Determine the (X, Y) coordinate at the center of the cell enclosing the given text.  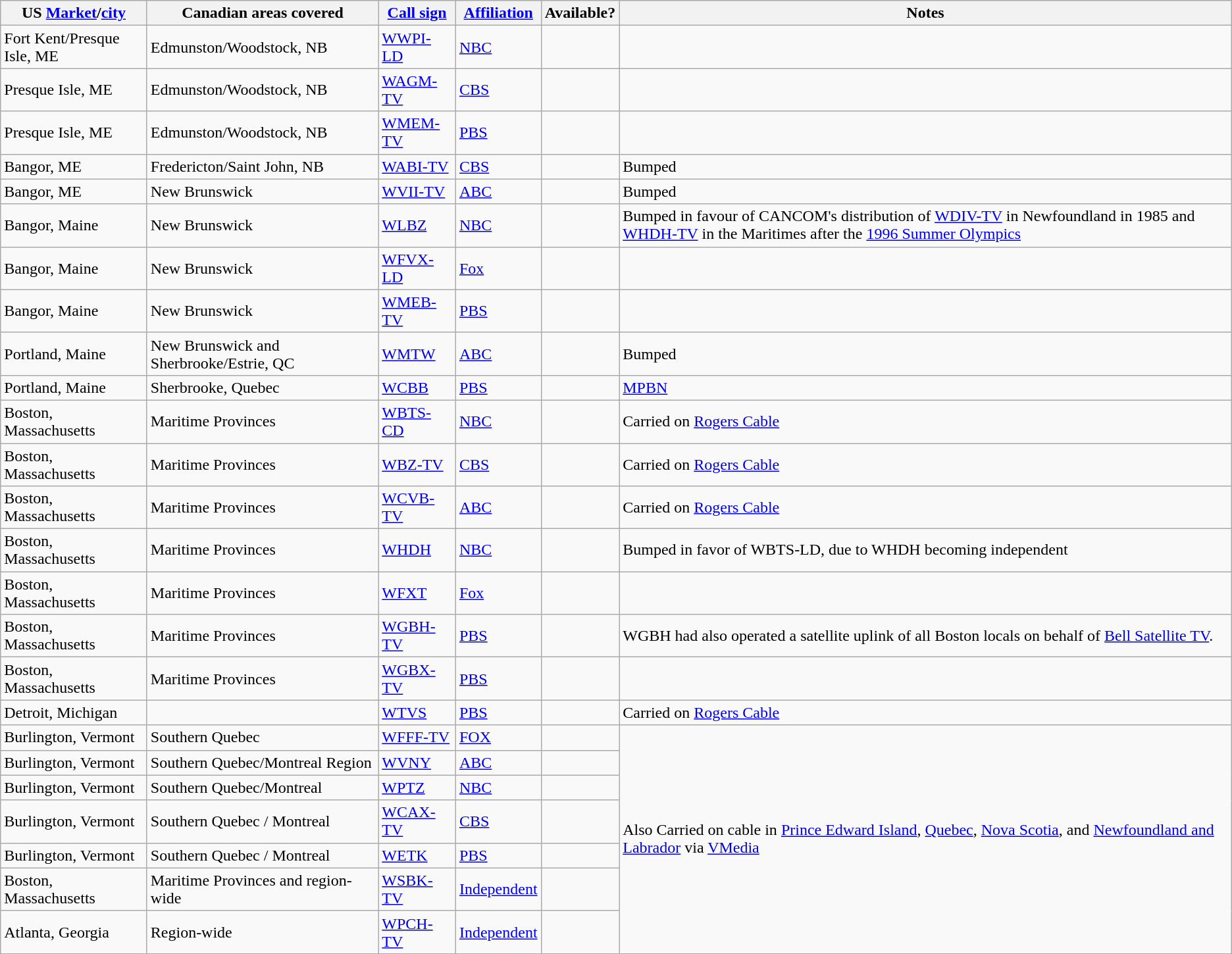
WVNY (417, 763)
Maritime Provinces and region-wide (263, 890)
Southern Quebec/Montreal (263, 788)
FOX (498, 738)
Also Carried on cable in Prince Edward Island, Quebec, Nova Scotia, and Newfoundland and Labrador via VMedia (925, 840)
Region-wide (263, 932)
Sherbrooke, Quebec (263, 388)
WBZ-TV (417, 464)
WVII-TV (417, 191)
Southern Quebec (263, 738)
Affiliation (498, 13)
WAGM-TV (417, 89)
WLBZ (417, 225)
Fredericton/Saint John, NB (263, 166)
WFVX-LD (417, 268)
WPCH-TV (417, 932)
WBTS-CD (417, 421)
Fort Kent/Presque Isle, ME (74, 47)
MPBN (925, 388)
Notes (925, 13)
WMEM-TV (417, 133)
WABI-TV (417, 166)
WMTW (417, 354)
WCAX-TV (417, 821)
Atlanta, Georgia (74, 932)
WHDH (417, 550)
WGBH had also operated a satellite uplink of all Boston locals on behalf of Bell Satellite TV. (925, 636)
Bumped in favor of WBTS-LD, due to WHDH becoming independent (925, 550)
WFFF-TV (417, 738)
Bumped in favour of CANCOM's distribution of WDIV-TV in Newfoundland in 1985 and WHDH-TV in the Maritimes after the 1996 Summer Olympics (925, 225)
New Brunswick and Sherbrooke/Estrie, QC (263, 354)
WGBX-TV (417, 679)
WTVS (417, 713)
WETK (417, 855)
Available? (580, 13)
WCVB-TV (417, 508)
WCBB (417, 388)
Call sign (417, 13)
WPTZ (417, 788)
WSBK-TV (417, 890)
Canadian areas covered (263, 13)
WFXT (417, 593)
Detroit, Michigan (74, 713)
WGBH-TV (417, 636)
WWPI-LD (417, 47)
US Market/city (74, 13)
Southern Quebec/Montreal Region (263, 763)
WMEB-TV (417, 311)
